Pinpoint the cell where the given text exists, returning its [X, Y] midpoint coordinate. 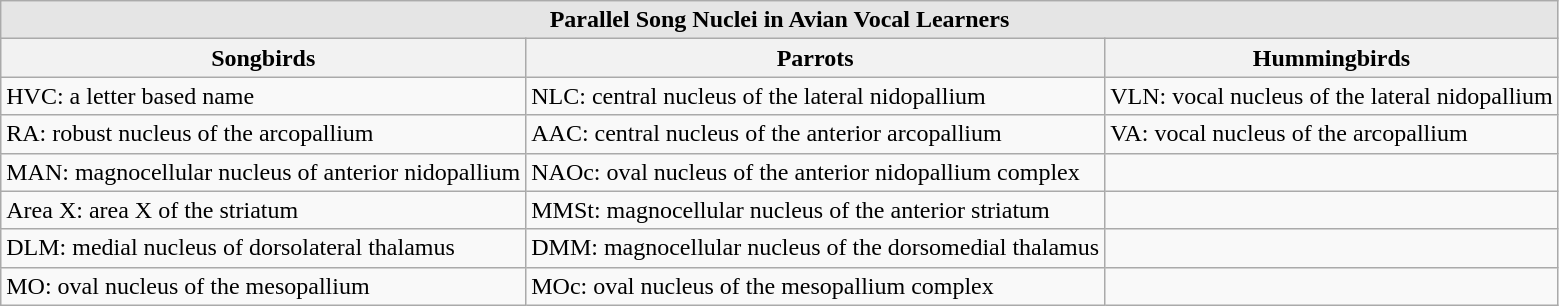
MAN: magnocellular nucleus of anterior nidopallium [264, 172]
HVC: a letter based name [264, 96]
Parrots [816, 58]
VA: vocal nucleus of the arcopallium [1332, 134]
MOc: oval nucleus of the mesopallium complex [816, 286]
NLC: central nucleus of the lateral nidopallium [816, 96]
RA: robust nucleus of the arcopallium [264, 134]
Parallel Song Nuclei in Avian Vocal Learners [780, 20]
DLM: medial nucleus of dorsolateral thalamus [264, 248]
Hummingbirds [1332, 58]
MO: oval nucleus of the mesopallium [264, 286]
MMSt: magnocellular nucleus of the anterior striatum [816, 210]
NAOc: oval nucleus of the anterior nidopallium complex [816, 172]
AAC: central nucleus of the anterior arcopallium [816, 134]
DMM: magnocellular nucleus of the dorsomedial thalamus [816, 248]
Songbirds [264, 58]
Area X: area X of the striatum [264, 210]
VLN: vocal nucleus of the lateral nidopallium [1332, 96]
